From the cell containing the given text, extract its center point as (X, Y) coordinate. 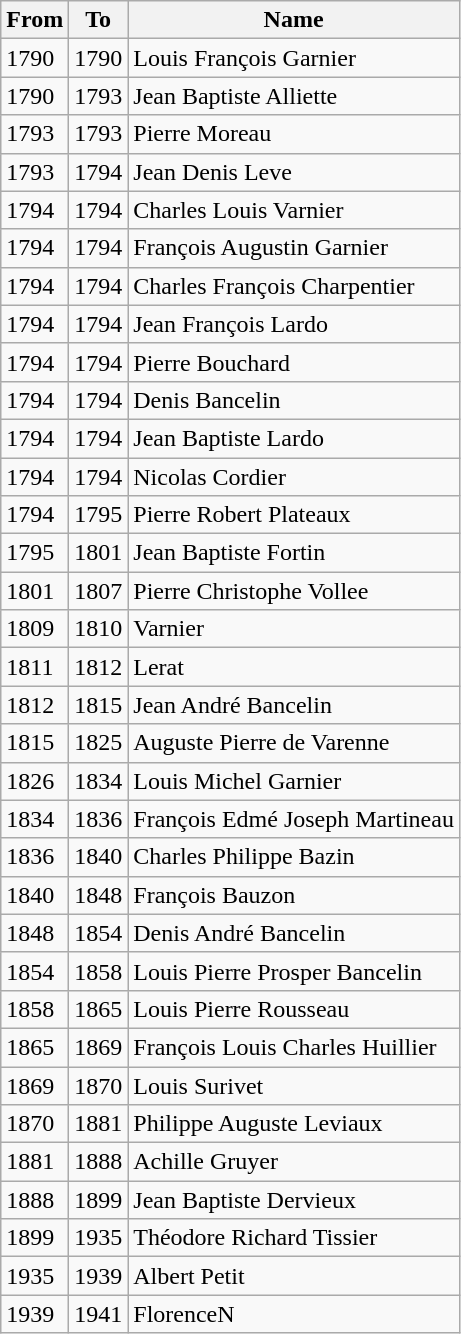
To (98, 20)
Pierre Robert Plateaux (294, 515)
Théodore Richard Tissier (294, 1238)
François Bauzon (294, 895)
1809 (35, 629)
François Edmé Joseph Martineau (294, 819)
Jean Baptiste Fortin (294, 553)
Charles François Charpentier (294, 286)
Pierre Moreau (294, 134)
Jean François Lardo (294, 324)
Albert Petit (294, 1276)
Louis François Garnier (294, 58)
Lerat (294, 667)
Jean Baptiste Alliette (294, 96)
1807 (98, 591)
FlorenceN (294, 1314)
Jean Baptiste Dervieux (294, 1200)
Name (294, 20)
Jean André Bancelin (294, 705)
Pierre Christophe Vollee (294, 591)
Achille Gruyer (294, 1162)
Louis Pierre Rousseau (294, 1009)
From (35, 20)
Auguste Pierre de Varenne (294, 743)
Jean Denis Leve (294, 172)
1825 (98, 743)
Charles Philippe Bazin (294, 857)
1810 (98, 629)
Denis André Bancelin (294, 933)
1811 (35, 667)
François Louis Charles Huillier (294, 1047)
Louis Pierre Prosper Bancelin (294, 971)
Philippe Auguste Leviaux (294, 1124)
Charles Louis Varnier (294, 210)
1941 (98, 1314)
Varnier (294, 629)
Jean Baptiste Lardo (294, 438)
1826 (35, 781)
Louis Surivet (294, 1085)
Pierre Bouchard (294, 362)
Denis Bancelin (294, 400)
Louis Michel Garnier (294, 781)
François Augustin Garnier (294, 248)
Nicolas Cordier (294, 477)
